Detect which cell encompasses the target text, then output its (X, Y) center coordinate. 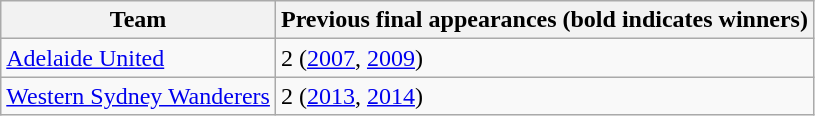
2 (2013, 2014) (544, 96)
Western Sydney Wanderers (138, 96)
Adelaide United (138, 58)
Team (138, 20)
Previous final appearances (bold indicates winners) (544, 20)
2 (2007, 2009) (544, 58)
